Provide the (x, y) coordinate of the cell's center where the given text is located.  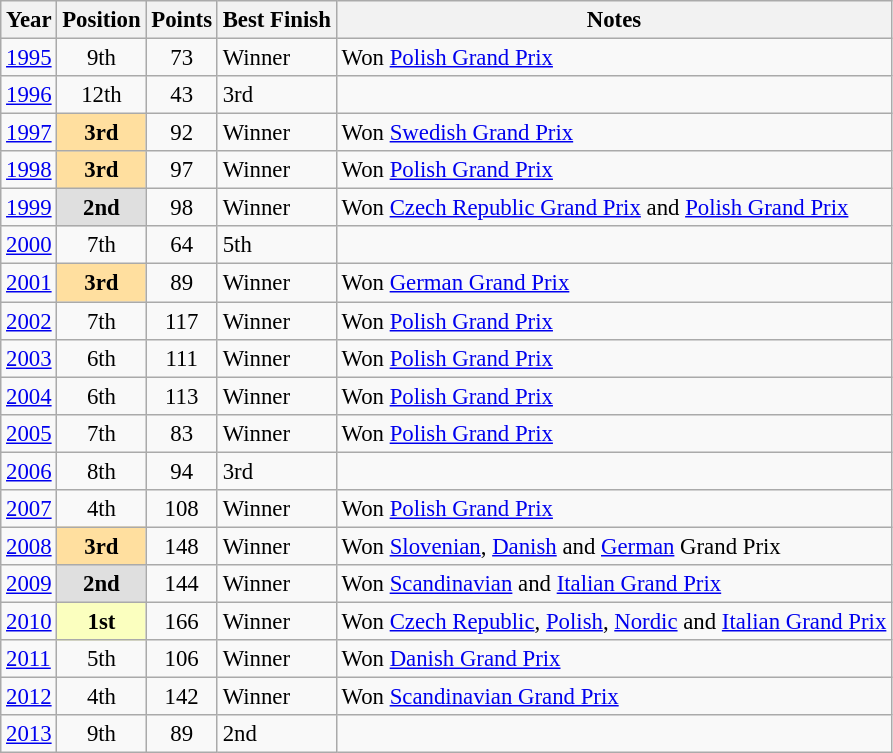
142 (182, 697)
Won Czech Republic Grand Prix and Polish Grand Prix (614, 208)
8th (102, 471)
43 (182, 95)
1999 (29, 208)
2000 (29, 245)
73 (182, 58)
Won Scandinavian and Italian Grand Prix (614, 584)
106 (182, 659)
Year (29, 20)
98 (182, 208)
2012 (29, 697)
2005 (29, 433)
2006 (29, 471)
1st (102, 621)
Won Czech Republic, Polish, Nordic and Italian Grand Prix (614, 621)
1998 (29, 170)
2002 (29, 321)
94 (182, 471)
Points (182, 20)
144 (182, 584)
Notes (614, 20)
1995 (29, 58)
2003 (29, 358)
Won Swedish Grand Prix (614, 133)
2009 (29, 584)
Won Danish Grand Prix (614, 659)
148 (182, 546)
166 (182, 621)
Best Finish (276, 20)
Position (102, 20)
83 (182, 433)
108 (182, 509)
Won Slovenian, Danish and German Grand Prix (614, 546)
2001 (29, 283)
1996 (29, 95)
Won Scandinavian Grand Prix (614, 697)
97 (182, 170)
2008 (29, 546)
111 (182, 358)
2010 (29, 621)
Won German Grand Prix (614, 283)
2007 (29, 509)
64 (182, 245)
12th (102, 95)
117 (182, 321)
1997 (29, 133)
92 (182, 133)
2013 (29, 734)
2004 (29, 396)
2011 (29, 659)
113 (182, 396)
